Return (x, y) of the center of cell containing provided text 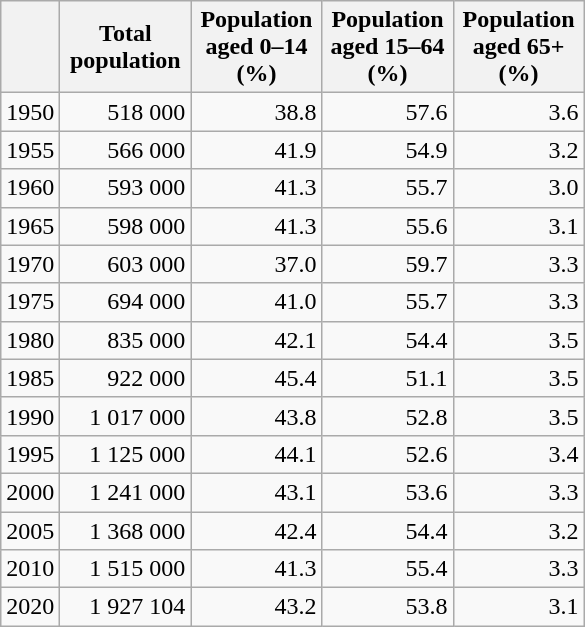
41.0 (256, 302)
598 000 (126, 226)
1975 (30, 302)
3.4 (518, 454)
2010 (30, 569)
566 000 (126, 150)
Population aged 0–14 (%) (256, 47)
53.8 (388, 607)
53.6 (388, 492)
Population aged 15–64 (%) (388, 47)
1 241 000 (126, 492)
52.6 (388, 454)
55.6 (388, 226)
44.1 (256, 454)
2005 (30, 531)
1 927 104 (126, 607)
42.1 (256, 340)
694 000 (126, 302)
1985 (30, 378)
3.6 (518, 112)
Population aged 65+ (%) (518, 47)
1990 (30, 416)
51.1 (388, 378)
Total population (126, 47)
1970 (30, 264)
52.8 (388, 416)
1 515 000 (126, 569)
1955 (30, 150)
3.0 (518, 188)
55.4 (388, 569)
1950 (30, 112)
57.6 (388, 112)
603 000 (126, 264)
1 017 000 (126, 416)
1 125 000 (126, 454)
922 000 (126, 378)
1 368 000 (126, 531)
37.0 (256, 264)
835 000 (126, 340)
43.1 (256, 492)
54.9 (388, 150)
2000 (30, 492)
38.8 (256, 112)
2020 (30, 607)
1995 (30, 454)
1980 (30, 340)
593 000 (126, 188)
1960 (30, 188)
45.4 (256, 378)
1965 (30, 226)
518 000 (126, 112)
43.8 (256, 416)
42.4 (256, 531)
59.7 (388, 264)
41.9 (256, 150)
43.2 (256, 607)
